Search for the cell housing the specified text and yield its (x, y) center coordinate. 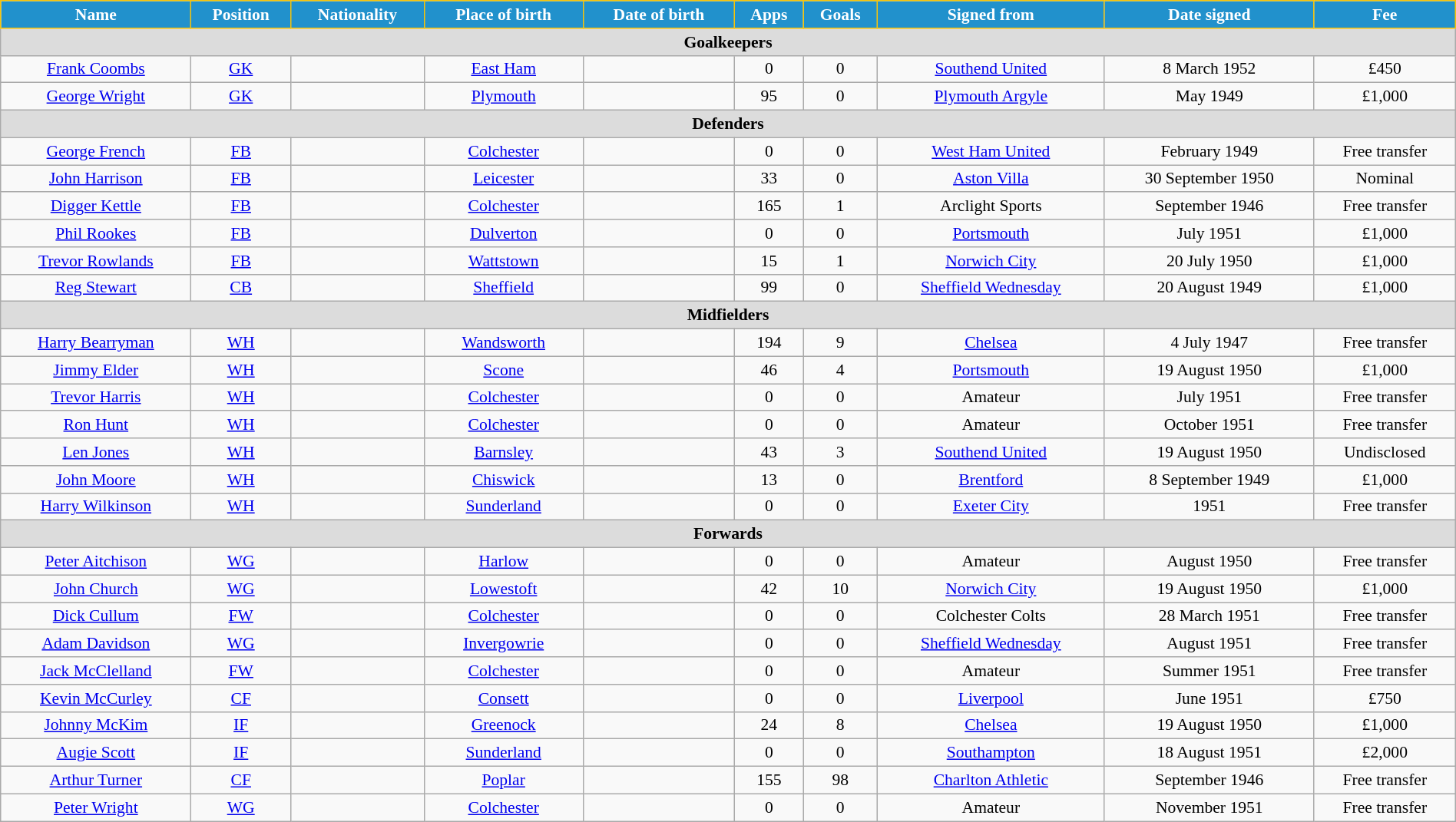
November 1951 (1209, 807)
Digger Kettle (96, 206)
Plymouth Argyle (991, 97)
99 (769, 288)
Scone (504, 370)
£750 (1385, 698)
13 (769, 480)
Summer 1951 (1209, 671)
Place of birth (504, 15)
15 (769, 261)
Nationality (358, 15)
John Church (96, 589)
May 1949 (1209, 97)
West Ham United (991, 151)
Forwards (728, 534)
Defenders (728, 124)
Trevor Rowlands (96, 261)
CB (241, 288)
4 July 1947 (1209, 343)
43 (769, 452)
Lowestoft (504, 589)
Harlow (504, 562)
Southampton (991, 753)
Plymouth (504, 97)
Position (241, 15)
Aston Villa (991, 179)
8 (840, 725)
Midfielders (728, 315)
Dick Cullum (96, 616)
Augie Scott (96, 753)
Harry Bearryman (96, 343)
Arclight Sports (991, 206)
February 1949 (1209, 151)
East Ham (504, 69)
18 August 1951 (1209, 753)
Invergowrie (504, 644)
Fee (1385, 15)
Brentford (991, 480)
Johnny McKim (96, 725)
October 1951 (1209, 425)
4 (840, 370)
Ron Hunt (96, 425)
194 (769, 343)
Colchester Colts (991, 616)
£2,000 (1385, 753)
Kevin McCurley (96, 698)
Apps (769, 15)
Date signed (1209, 15)
Phil Rookes (96, 233)
Len Jones (96, 452)
George French (96, 151)
Nominal (1385, 179)
Peter Aitchison (96, 562)
Date of birth (659, 15)
9 (840, 343)
20 August 1949 (1209, 288)
165 (769, 206)
Dulverton (504, 233)
98 (840, 781)
John Moore (96, 480)
Greenock (504, 725)
Consett (504, 698)
Arthur Turner (96, 781)
George Wright (96, 97)
Signed from (991, 15)
Leicester (504, 179)
Trevor Harris (96, 398)
Undisclosed (1385, 452)
Sheffield (504, 288)
95 (769, 97)
20 July 1950 (1209, 261)
Charlton Athletic (991, 781)
Jack McClelland (96, 671)
Frank Coombs (96, 69)
1951 (1209, 507)
28 March 1951 (1209, 616)
August 1950 (1209, 562)
Wandsworth (504, 343)
8 March 1952 (1209, 69)
8 September 1949 (1209, 480)
10 (840, 589)
Goalkeepers (728, 42)
Liverpool (991, 698)
Jimmy Elder (96, 370)
30 September 1950 (1209, 179)
Exeter City (991, 507)
Chiswick (504, 480)
Reg Stewart (96, 288)
Barnsley (504, 452)
Adam Davidson (96, 644)
August 1951 (1209, 644)
24 (769, 725)
46 (769, 370)
Name (96, 15)
155 (769, 781)
3 (840, 452)
£450 (1385, 69)
Harry Wilkinson (96, 507)
33 (769, 179)
Peter Wright (96, 807)
Poplar (504, 781)
42 (769, 589)
Wattstown (504, 261)
Goals (840, 15)
John Harrison (96, 179)
June 1951 (1209, 698)
